Return (x, y) of the center of cell containing provided text 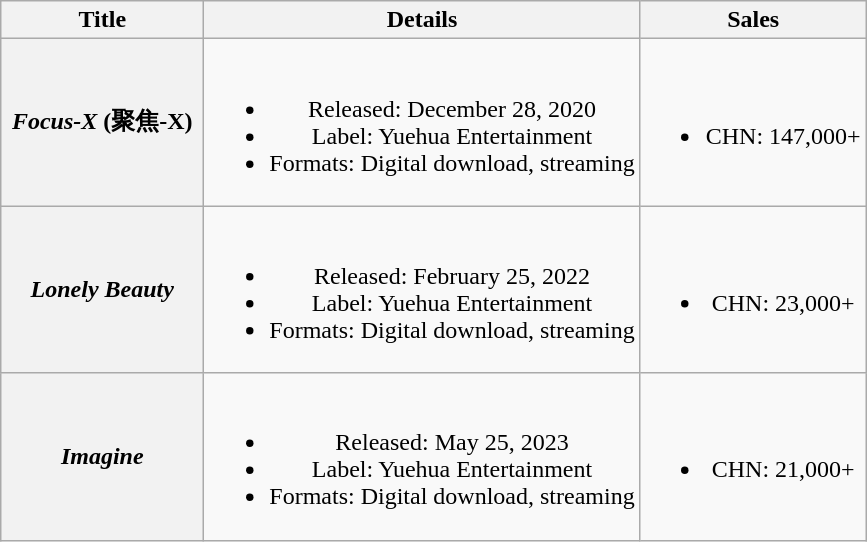
Released: May 25, 2023Label: Yuehua EntertainmentFormats: Digital download, streaming (422, 456)
Focus-X (聚焦-X) (102, 122)
Lonely Beauty (102, 290)
Imagine (102, 456)
Details (422, 20)
Title (102, 20)
Released: February 25, 2022Label: Yuehua EntertainmentFormats: Digital download, streaming (422, 290)
CHN: 21,000+ (753, 456)
CHN: 147,000+ (753, 122)
CHN: 23,000+ (753, 290)
Sales (753, 20)
Released: December 28, 2020Label: Yuehua EntertainmentFormats: Digital download, streaming (422, 122)
